Return [x, y] of the center of cell containing provided text 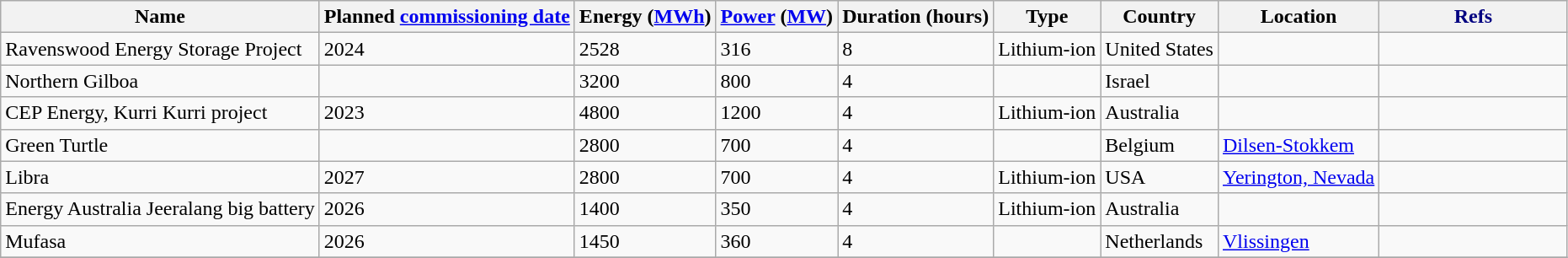
Refs [1474, 17]
Dilsen-Stokkem [1299, 145]
2528 [645, 49]
Power (MW) [776, 17]
United States [1160, 49]
Vlissingen [1299, 241]
360 [776, 241]
800 [776, 81]
350 [776, 209]
Yerington, Nevada [1299, 177]
USA [1160, 177]
3200 [645, 81]
1400 [645, 209]
1200 [776, 113]
Name [160, 17]
Northern Gilboa [160, 81]
Type [1048, 17]
2024 [446, 49]
4800 [645, 113]
Energy Australia Jeeralang big battery [160, 209]
Planned commissioning date [446, 17]
Duration (hours) [916, 17]
Israel [1160, 81]
Location [1299, 17]
Ravenswood Energy Storage Project [160, 49]
Netherlands [1160, 241]
Belgium [1160, 145]
Mufasa [160, 241]
Energy (MWh) [645, 17]
2023 [446, 113]
Green Turtle [160, 145]
316 [776, 49]
Country [1160, 17]
Libra [160, 177]
1450 [645, 241]
2027 [446, 177]
8 [916, 49]
CEP Energy, Kurri Kurri project [160, 113]
